Return the (x, y) coordinate for the center point of the cell that contains the specified text.  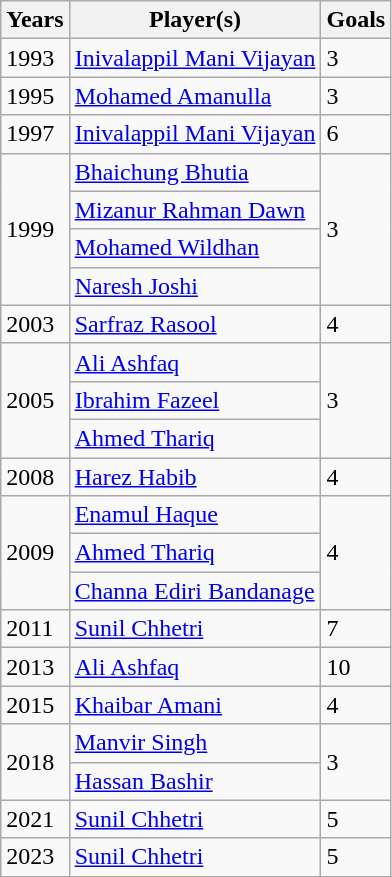
1997 (35, 134)
2013 (35, 667)
Mohamed Amanulla (195, 96)
Years (35, 20)
2003 (35, 324)
2018 (35, 762)
Sarfraz Rasool (195, 324)
Naresh Joshi (195, 286)
2023 (35, 857)
2008 (35, 477)
Mohamed Wildhan (195, 248)
2015 (35, 705)
Mizanur Rahman Dawn (195, 210)
2009 (35, 553)
1999 (35, 229)
10 (356, 667)
7 (356, 629)
Khaibar Amani (195, 705)
Manvir Singh (195, 743)
Ibrahim Fazeel (195, 400)
Channa Ediri Bandanage (195, 591)
2011 (35, 629)
Player(s) (195, 20)
Harez Habib (195, 477)
1995 (35, 96)
6 (356, 134)
Hassan Bashir (195, 781)
Goals (356, 20)
2021 (35, 819)
Enamul Haque (195, 515)
1993 (35, 58)
Bhaichung Bhutia (195, 172)
2005 (35, 400)
